Scan for the cell matching the given text and deliver its [x, y] coordinate at center. 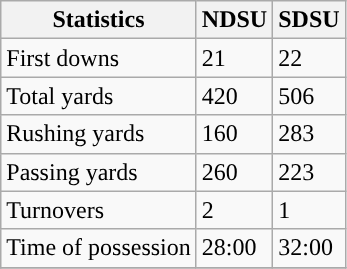
NDSU [234, 20]
32:00 [309, 248]
2 [234, 210]
Passing yards [99, 172]
22 [309, 58]
260 [234, 172]
Time of possession [99, 248]
First downs [99, 58]
420 [234, 96]
160 [234, 134]
28:00 [234, 248]
283 [309, 134]
Turnovers [99, 210]
21 [234, 58]
Rushing yards [99, 134]
SDSU [309, 20]
Total yards [99, 96]
223 [309, 172]
1 [309, 210]
506 [309, 96]
Statistics [99, 20]
